Extract the [x, y] coordinate from the center of the cell holding the provided text.  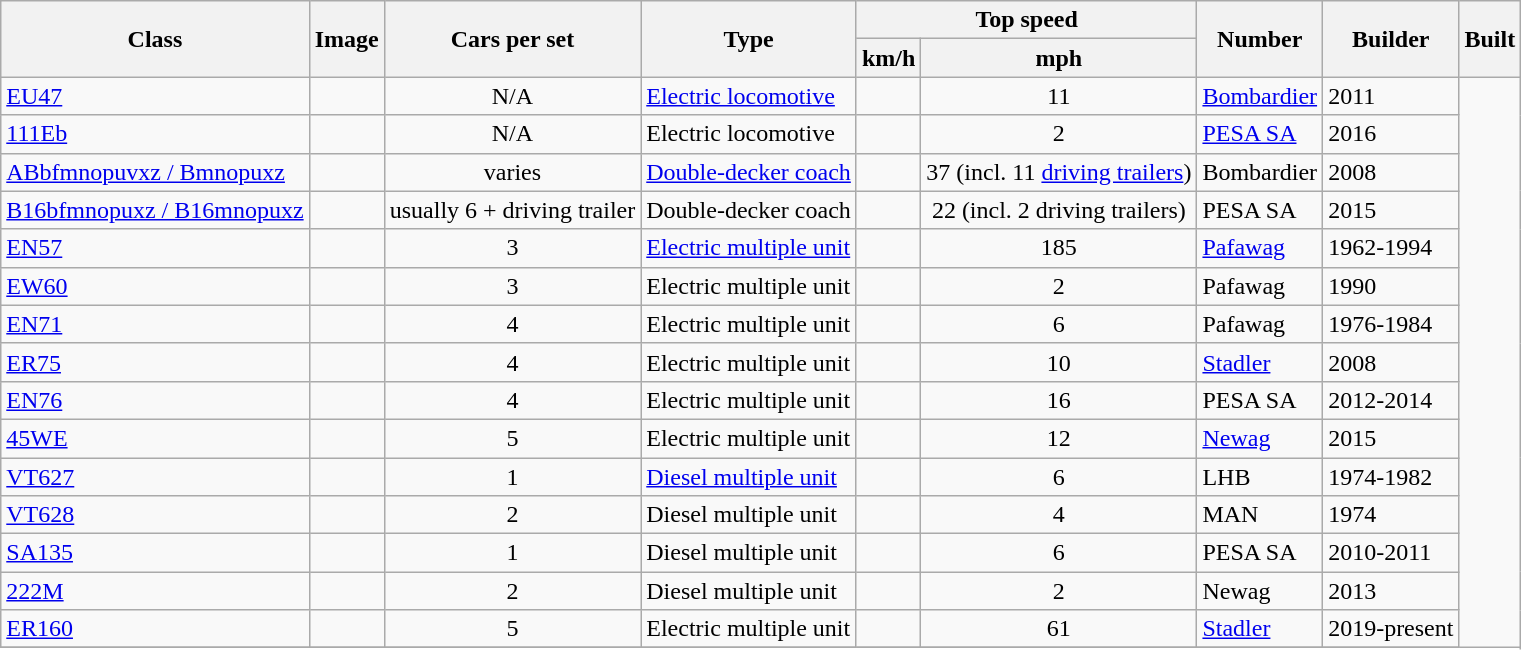
VT627 [155, 477]
MAN [1260, 515]
16 [1059, 400]
1974-1982 [1391, 477]
SA135 [155, 553]
mph [1059, 58]
varies [512, 172]
10 [1059, 362]
Type [749, 39]
ER160 [155, 629]
2010-2011 [1391, 553]
EU47 [155, 96]
11 [1059, 96]
1976-1984 [1391, 324]
1962-1994 [1391, 248]
185 [1059, 248]
EN76 [155, 400]
Class [155, 39]
EW60 [155, 286]
2013 [1391, 591]
37 (incl. 11 driving trailers) [1059, 172]
EN57 [155, 248]
1990 [1391, 286]
usually 6 + driving trailer [512, 210]
ABbfmnopuvxz / Bmnopuxz [155, 172]
Number [1260, 39]
61 [1059, 629]
B16bfmnopuxz / B16mnopuxz [155, 210]
111Eb [155, 134]
km/h [888, 58]
22 (incl. 2 driving trailers) [1059, 210]
Built [1490, 39]
Builder [1391, 39]
2016 [1391, 134]
2011 [1391, 96]
EN71 [155, 324]
Cars per set [512, 39]
ER75 [155, 362]
VT628 [155, 515]
222M [155, 591]
Image [346, 39]
2012-2014 [1391, 400]
45WE [155, 438]
2019-present [1391, 629]
Top speed [1026, 20]
1974 [1391, 515]
12 [1059, 438]
LHB [1260, 477]
